Identify which cell holds the provided text, then report its [x, y] central coordinate. 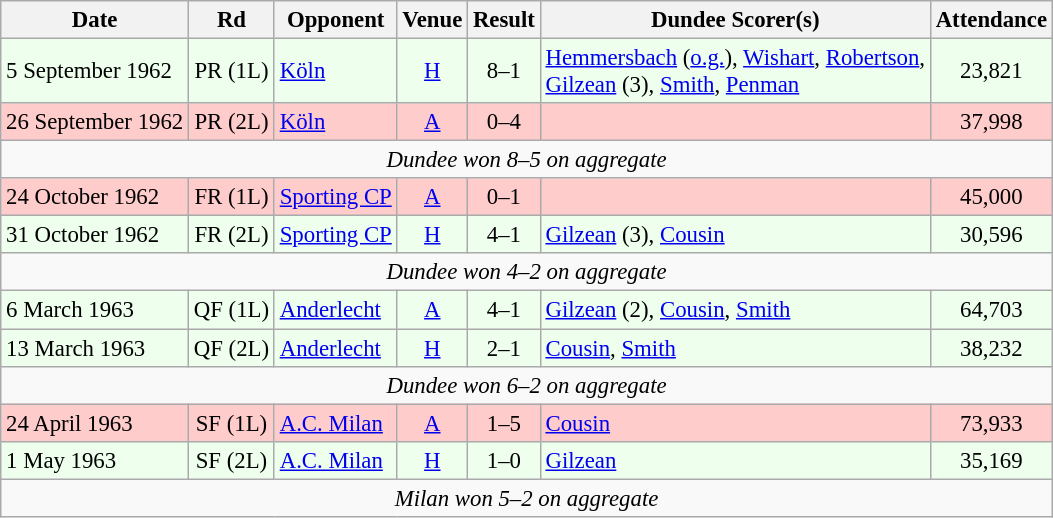
Cousin [735, 423]
37,998 [991, 122]
Gilzean (3), Cousin [735, 235]
Venue [432, 20]
Dundee won 4–2 on aggregate [527, 273]
QF (2L) [232, 348]
26 September 1962 [95, 122]
38,232 [991, 348]
24 April 1963 [95, 423]
1–5 [504, 423]
SF (1L) [232, 423]
PR (1L) [232, 72]
0–4 [504, 122]
2–1 [504, 348]
Dundee Scorer(s) [735, 20]
30,596 [991, 235]
Opponent [336, 20]
FR (1L) [232, 197]
8–1 [504, 72]
Dundee won 6–2 on aggregate [527, 385]
31 October 1962 [95, 235]
PR (2L) [232, 122]
0–1 [504, 197]
35,169 [991, 460]
24 October 1962 [95, 197]
QF (1L) [232, 310]
Result [504, 20]
Dundee won 8–5 on aggregate [527, 160]
1 May 1963 [95, 460]
5 September 1962 [95, 72]
FR (2L) [232, 235]
Hemmersbach (o.g.), Wishart, Robertson,Gilzean (3), Smith, Penman [735, 72]
Cousin, Smith [735, 348]
45,000 [991, 197]
6 March 1963 [95, 310]
Milan won 5–2 on aggregate [527, 498]
SF (2L) [232, 460]
23,821 [991, 72]
13 March 1963 [95, 348]
Gilzean [735, 460]
Date [95, 20]
1–0 [504, 460]
Gilzean (2), Cousin, Smith [735, 310]
64,703 [991, 310]
Rd [232, 20]
73,933 [991, 423]
Attendance [991, 20]
